Find where the given text appears and provide that cell's center as [X, Y] coordinate. 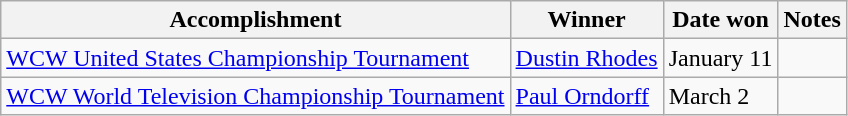
WCW World Television Championship Tournament [256, 96]
Winner [586, 20]
Dustin Rhodes [586, 58]
Accomplishment [256, 20]
Paul Orndorff [586, 96]
January 11 [720, 58]
WCW United States Championship Tournament [256, 58]
March 2 [720, 96]
Date won [720, 20]
Notes [812, 20]
